Find where the given text appears and provide that cell's center as [x, y] coordinate. 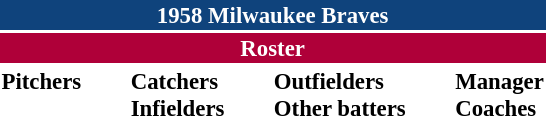
1958 Milwaukee Braves [272, 15]
Roster [272, 48]
